From the cell containing the given text, extract its center point as [x, y] coordinate. 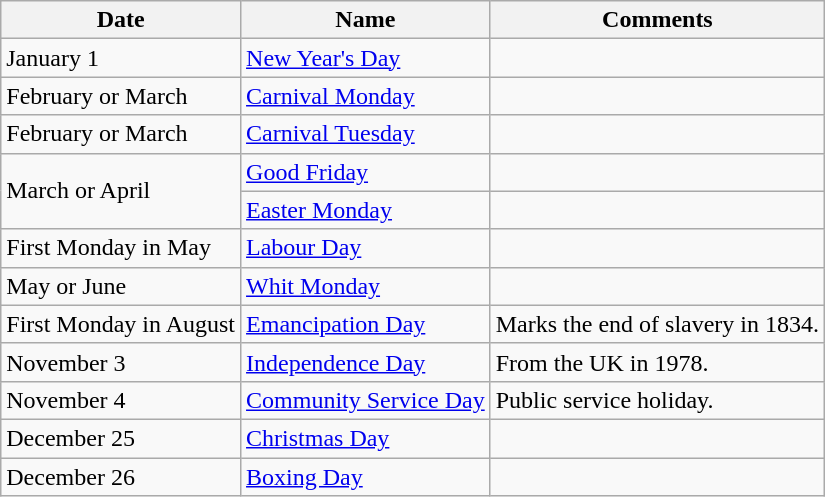
Labour Day [366, 248]
First Monday in August [121, 324]
January 1 [121, 58]
November 3 [121, 362]
Independence Day [366, 362]
Community Service Day [366, 400]
Whit Monday [366, 286]
Public service holiday. [657, 400]
Boxing Day [366, 477]
Date [121, 20]
Marks the end of slavery in 1834. [657, 324]
First Monday in May [121, 248]
From the UK in 1978. [657, 362]
Easter Monday [366, 210]
May or June [121, 286]
November 4 [121, 400]
December 26 [121, 477]
Emancipation Day [366, 324]
New Year's Day [366, 58]
March or April [121, 191]
Christmas Day [366, 438]
Good Friday [366, 172]
Name [366, 20]
Carnival Tuesday [366, 134]
Carnival Monday [366, 96]
Comments [657, 20]
December 25 [121, 438]
